Capture the cell that displays the provided text and extract its [X, Y] central coordinate. 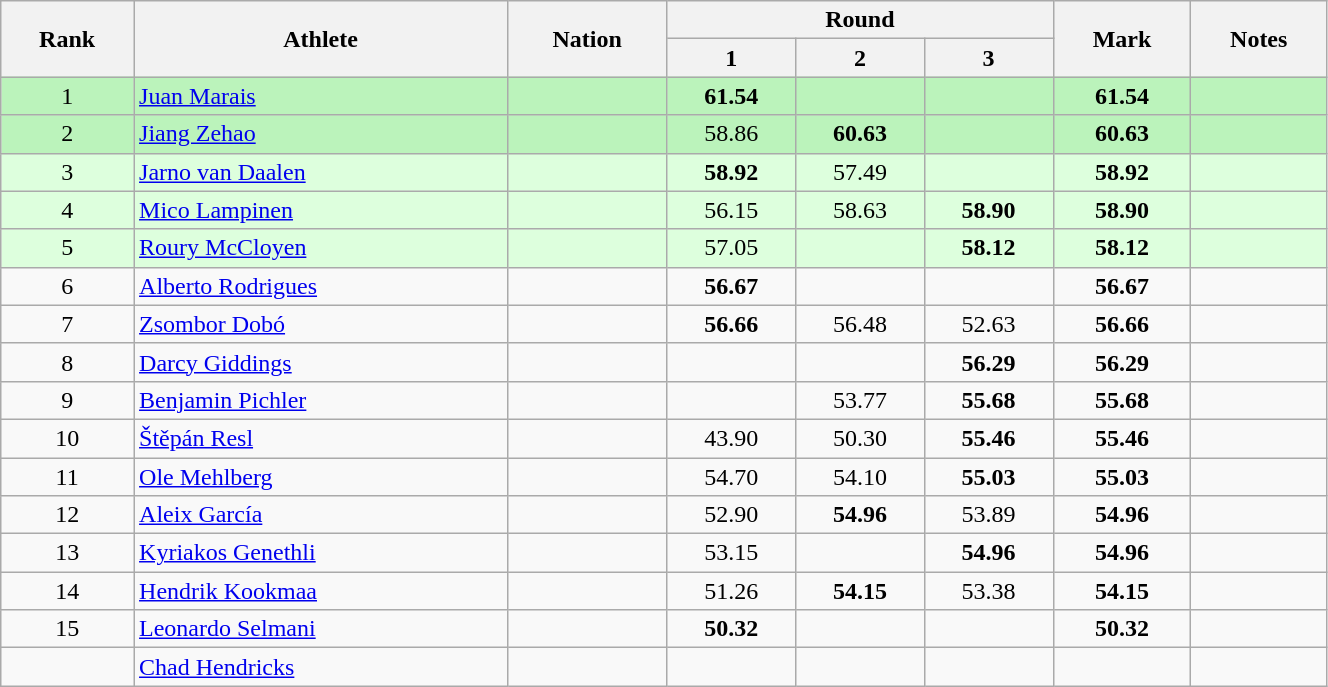
Alberto Rodrigues [321, 286]
57.49 [860, 172]
Chad Hendricks [321, 667]
53.38 [988, 591]
Ole Mehlberg [321, 477]
56.48 [860, 324]
14 [68, 591]
Round [860, 20]
Mark [1122, 39]
Štěpán Resl [321, 438]
Juan Marais [321, 96]
54.70 [732, 477]
Zsombor Dobó [321, 324]
Rank [68, 39]
51.26 [732, 591]
6 [68, 286]
5 [68, 248]
57.05 [732, 248]
43.90 [732, 438]
8 [68, 362]
53.89 [988, 515]
Hendrik Kookmaa [321, 591]
Nation [588, 39]
Darcy Giddings [321, 362]
Kyriakos Genethli [321, 553]
10 [68, 438]
Athlete [321, 39]
Mico Lampinen [321, 210]
12 [68, 515]
Benjamin Pichler [321, 400]
Aleix García [321, 515]
Roury McCloyen [321, 248]
Jiang Zehao [321, 134]
9 [68, 400]
52.90 [732, 515]
56.15 [732, 210]
52.63 [988, 324]
7 [68, 324]
4 [68, 210]
15 [68, 629]
53.15 [732, 553]
50.30 [860, 438]
Jarno van Daalen [321, 172]
58.86 [732, 134]
13 [68, 553]
Notes [1258, 39]
53.77 [860, 400]
54.10 [860, 477]
Leonardo Selmani [321, 629]
58.63 [860, 210]
11 [68, 477]
